Output the (X, Y) coordinate of the center of the cell containing the given text.  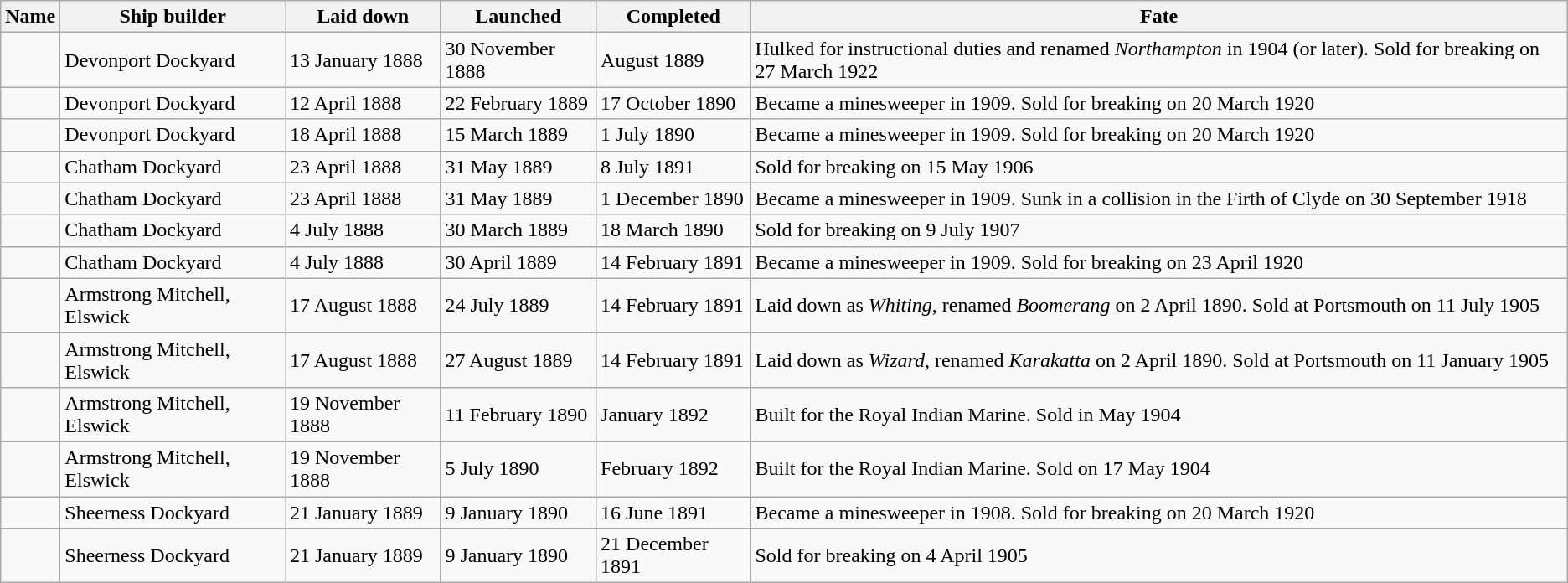
17 October 1890 (673, 103)
15 March 1889 (518, 135)
18 March 1890 (673, 230)
12 April 1888 (362, 103)
16 June 1891 (673, 512)
Launched (518, 17)
Became a minesweeper in 1909. Sunk in a collision in the Firth of Clyde on 30 September 1918 (1159, 199)
Sold for breaking on 4 April 1905 (1159, 556)
11 February 1890 (518, 414)
Became a minesweeper in 1908. Sold for breaking on 20 March 1920 (1159, 512)
August 1889 (673, 60)
30 April 1889 (518, 262)
5 July 1890 (518, 469)
Laid down (362, 17)
Fate (1159, 17)
February 1892 (673, 469)
Laid down as Whiting, renamed Boomerang on 2 April 1890. Sold at Portsmouth on 11 July 1905 (1159, 305)
Sold for breaking on 15 May 1906 (1159, 167)
Laid down as Wizard, renamed Karakatta on 2 April 1890. Sold at Portsmouth on 11 January 1905 (1159, 360)
1 July 1890 (673, 135)
30 March 1889 (518, 230)
18 April 1888 (362, 135)
January 1892 (673, 414)
30 November 1888 (518, 60)
24 July 1889 (518, 305)
1 December 1890 (673, 199)
Completed (673, 17)
Built for the Royal Indian Marine. Sold in May 1904 (1159, 414)
Became a minesweeper in 1909. Sold for breaking on 23 April 1920 (1159, 262)
Hulked for instructional duties and renamed Northampton in 1904 (or later). Sold for breaking on 27 March 1922 (1159, 60)
Ship builder (173, 17)
Sold for breaking on 9 July 1907 (1159, 230)
13 January 1888 (362, 60)
27 August 1889 (518, 360)
Built for the Royal Indian Marine. Sold on 17 May 1904 (1159, 469)
8 July 1891 (673, 167)
22 February 1889 (518, 103)
21 December 1891 (673, 556)
Name (30, 17)
